Search for the cell housing the specified text and yield its [x, y] center coordinate. 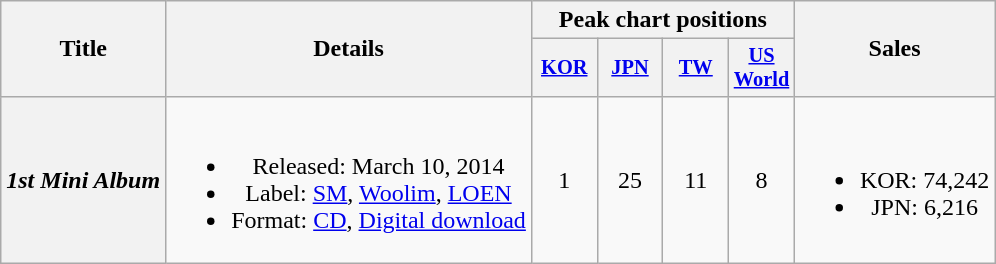
11 [696, 180]
Details [349, 49]
1 [564, 180]
JPN [630, 68]
1st Mini Album [84, 180]
25 [630, 180]
KOR [564, 68]
Sales [894, 49]
Released: March 10, 2014Label: SM, Woolim, LOENFormat: CD, Digital download [349, 180]
KOR: 74,242JPN: 6,216 [894, 180]
Peak chart positions [662, 20]
8 [762, 180]
Title [84, 49]
USWorld [762, 68]
TW [696, 68]
